Find where the given text appears and provide that cell's center as [X, Y] coordinate. 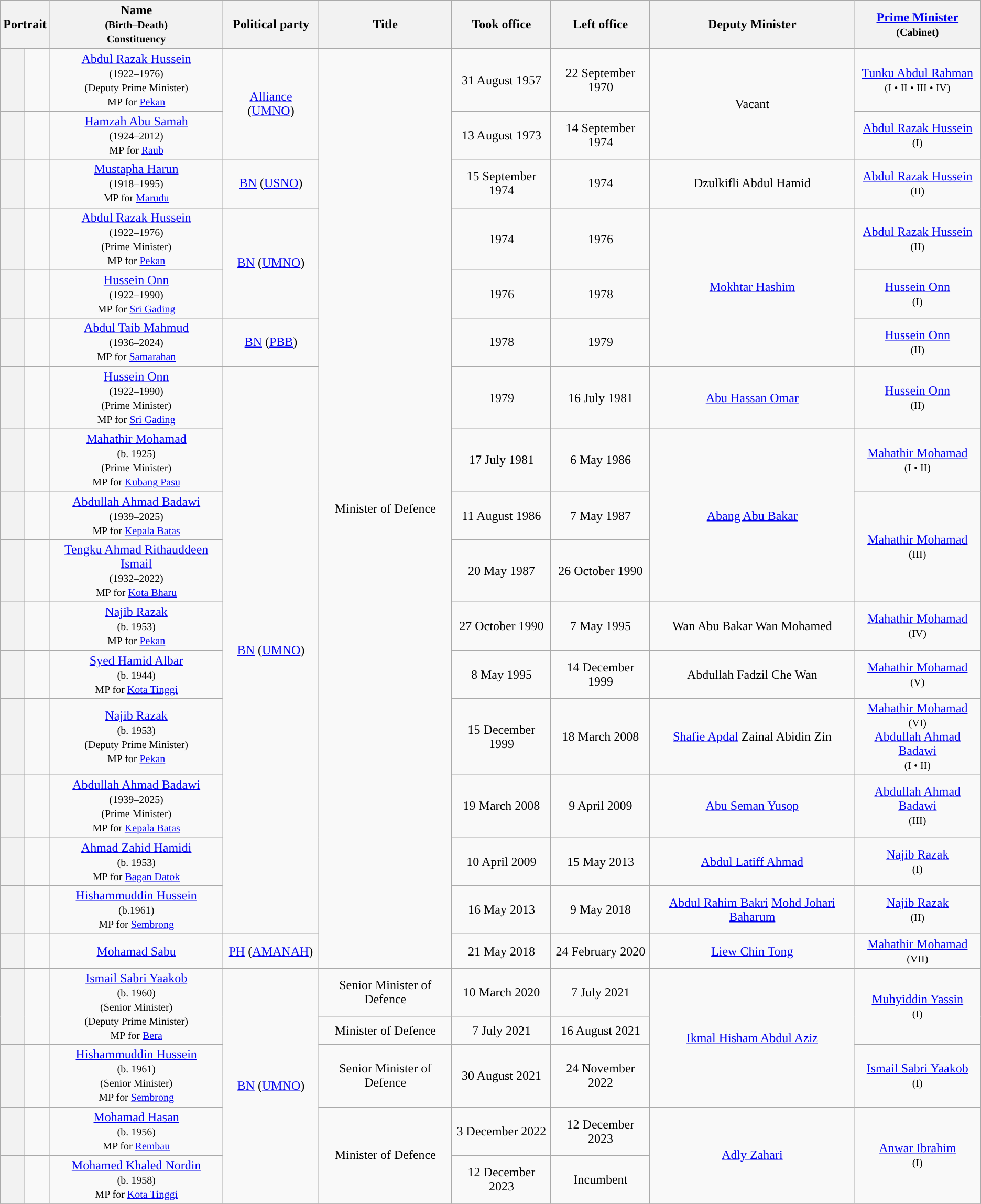
Abdullah Ahmad Badawi(III) [917, 806]
10 March 2020 [501, 992]
15 December 1999 [501, 737]
Mohamad Sabu [136, 951]
Syed Hamid Albar(b. 1944)MP for Kota Tinggi [136, 674]
30 August 2021 [501, 1076]
Abdullah Ahmad Badawi(1939–2025)(Prime Minister) MP for Kepala Batas [136, 806]
19 March 2008 [501, 806]
Tengku Ahmad Rithauddeen Ismail(1932–2022)MP for Kota Bharu [136, 570]
Political party [271, 25]
Hishammuddin Hussein(b.1961)MP for Sembrong [136, 910]
3 December 2022 [501, 1131]
17 July 1981 [501, 460]
Abdul Rahim Bakri Mohd Johari Baharum [752, 910]
9 May 2018 [601, 910]
15 September 1974 [501, 183]
13 August 1973 [501, 135]
Mahathir Mohamad(III) [917, 546]
Abu Seman Yusop [752, 806]
Abdullah Ahmad Badawi(1939–2025)MP for Kepala Batas [136, 515]
Shafie Apdal Zainal Abidin Zin [752, 737]
Liew Chin Tong [752, 951]
Muhyiddin Yassin(I) [917, 1006]
16 May 2013 [501, 910]
Mahathir Mohamad(VI)Abdullah Ahmad Badawi(I • II) [917, 737]
Ismail Sabri Yaakob(b. 1960)(Senior Minister) (Deputy Prime Minister) MP for Bera [136, 1006]
Najib Razak(I) [917, 862]
Abang Abu Bakar [752, 515]
Hussein Onn(I) [917, 294]
27 October 1990 [501, 626]
Alliance (UMNO) [271, 104]
Title [385, 25]
24 February 2020 [601, 951]
14 September 1974 [601, 135]
8 May 1995 [501, 674]
Abdullah Fadzil Che Wan [752, 674]
9 April 2009 [601, 806]
16 August 2021 [601, 1031]
Left office [601, 25]
Mahathir Mohamad(I • II) [917, 460]
Mahathir Mohamad(b. 1925)(Prime Minister)MP for Kubang Pasu [136, 460]
Wan Abu Bakar Wan Mohamed [752, 626]
Abu Hassan Omar [752, 397]
BN (PBB) [271, 342]
11 August 1986 [501, 515]
Ikmal Hisham Abdul Aziz [752, 1038]
Anwar Ibrahim(I) [917, 1155]
31 August 1957 [501, 80]
Hishammuddin Hussein(b. 1961)(Senior Minister)MP for Sembrong [136, 1076]
Dzulkifli Abdul Hamid [752, 183]
6 May 1986 [601, 460]
Abdul Razak Hussein(1922–1976)(Deputy Prime Minister) MP for Pekan [136, 80]
Tunku Abdul Rahman(I • II • III • IV) [917, 80]
22 September 1970 [601, 80]
Mohamed Khaled Nordin(b. 1958)MP for Kota Tinggi [136, 1179]
PH (AMANAH) [271, 951]
Abdul Taib Mahmud(1936–2024)MP for Samarahan [136, 342]
Prime Minister(Cabinet) [917, 25]
14 December 1999 [601, 674]
20 May 1987 [501, 570]
18 March 2008 [601, 737]
Abdul Razak Hussein(I) [917, 135]
Mahathir Mohamad(IV) [917, 626]
Hussein Onn(1922–1990)MP for Sri Gading [136, 294]
Najib Razak(II) [917, 910]
7 May 1995 [601, 626]
Mahathir Mohamad(V) [917, 674]
Abdul Razak Hussein(1922–1976)(Prime Minister)MP for Pekan [136, 239]
Hamzah Abu Samah(1924–2012)MP for Raub [136, 135]
Mokhtar Hashim [752, 287]
7 May 1987 [601, 515]
Name(Birth–Death)Constituency [136, 25]
Najib Razak(b. 1953)MP for Pekan [136, 626]
Najib Razak(b. 1953)(Deputy Prime Minister)MP for Pekan [136, 737]
Abdul Latiff Ahmad [752, 862]
Mohamad Hasan(b. 1956)MP for Rembau [136, 1131]
BN (USNO) [271, 183]
15 May 2013 [601, 862]
Mustapha Harun(1918–1995)MP for Marudu [136, 183]
Mahathir Mohamad(VII) [917, 951]
26 October 1990 [601, 570]
Took office [501, 25]
21 May 2018 [501, 951]
Adly Zahari [752, 1155]
16 July 1981 [601, 397]
10 April 2009 [501, 862]
Ismail Sabri Yaakob(I) [917, 1076]
Deputy Minister [752, 25]
Vacant [752, 104]
24 November 2022 [601, 1076]
Portrait [25, 25]
Ahmad Zahid Hamidi(b. 1953)MP for Bagan Datok [136, 862]
Incumbent [601, 1179]
Hussein Onn(1922–1990)(Prime Minister) MP for Sri Gading [136, 397]
